Provide the (x, y) coordinate of the cell's center where the given text is located.  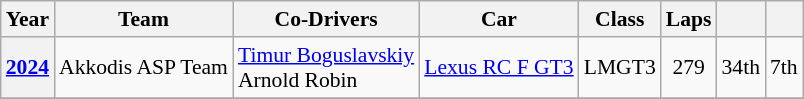
2024 (28, 68)
LMGT3 (620, 68)
279 (689, 68)
Year (28, 19)
Co-Drivers (326, 19)
Team (144, 19)
34th (740, 68)
Lexus RC F GT3 (498, 68)
Car (498, 19)
Timur Boguslavskiy Arnold Robin (326, 68)
Akkodis ASP Team (144, 68)
Class (620, 19)
7th (784, 68)
Laps (689, 19)
